From the cell containing the given text, extract its center point as (x, y) coordinate. 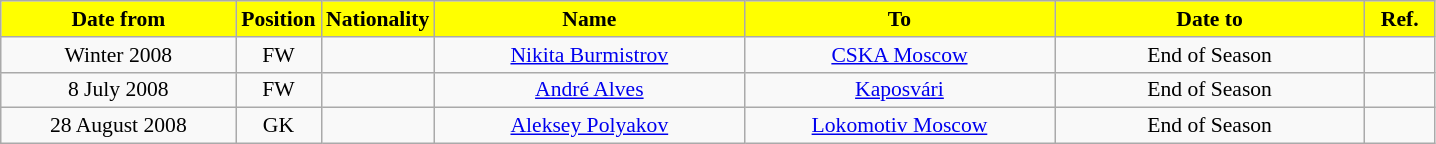
Kaposvári (899, 90)
Lokomotiv Moscow (899, 126)
Position (278, 19)
André Alves (589, 90)
Ref. (1400, 19)
GK (278, 126)
28 August 2008 (118, 126)
Nationality (378, 19)
CSKA Moscow (899, 55)
Date to (1210, 19)
Winter 2008 (118, 55)
Aleksey Polyakov (589, 126)
Date from (118, 19)
Nikita Burmistrov (589, 55)
Name (589, 19)
To (899, 19)
8 July 2008 (118, 90)
